Output the (X, Y) coordinate of the center of the cell containing the given text.  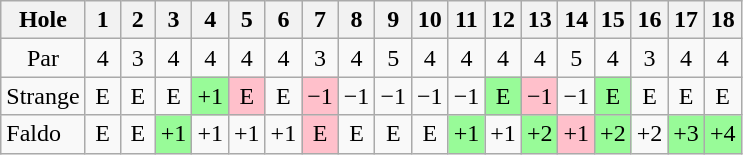
8 (356, 20)
1 (102, 20)
Hole (43, 20)
11 (466, 20)
10 (430, 20)
13 (540, 20)
16 (650, 20)
Par (43, 58)
14 (576, 20)
Faldo (43, 134)
6 (284, 20)
17 (686, 20)
+3 (686, 134)
12 (504, 20)
Strange (43, 96)
7 (320, 20)
18 (722, 20)
15 (614, 20)
9 (394, 20)
+4 (722, 134)
2 (138, 20)
